Identify which cell holds the provided text, then report its [X, Y] central coordinate. 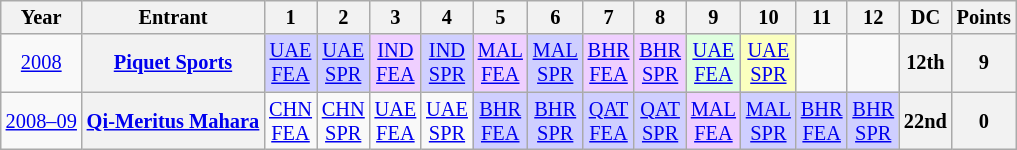
2008–09 [42, 121]
12 [873, 17]
4 [447, 17]
QATSPR [660, 121]
5 [500, 17]
6 [556, 17]
DC [926, 17]
2008 [42, 63]
Qi-Meritus Mahara [173, 121]
2 [344, 17]
0 [984, 121]
INDFEA [396, 63]
Year [42, 17]
11 [822, 17]
CHNFEA [290, 121]
3 [396, 17]
1 [290, 17]
INDSPR [447, 63]
Piquet Sports [173, 63]
Points [984, 17]
22nd [926, 121]
QATFEA [609, 121]
Entrant [173, 17]
10 [768, 17]
CHNSPR [344, 121]
12th [926, 63]
7 [609, 17]
8 [660, 17]
